Pinpoint the cell where the given text exists, returning its (X, Y) midpoint coordinate. 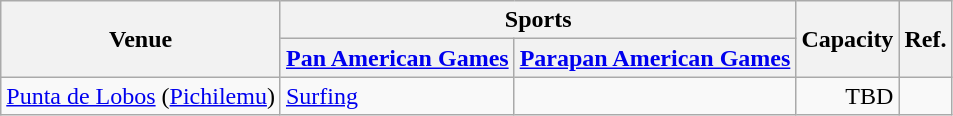
Parapan American Games (655, 58)
Surfing (397, 96)
Sports (538, 20)
Venue (141, 39)
Ref. (926, 39)
Punta de Lobos (Pichilemu) (141, 96)
TBD (848, 96)
Pan American Games (397, 58)
Capacity (848, 39)
